Capture the cell that displays the provided text and extract its (x, y) central coordinate. 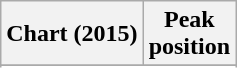
Chart (2015) (72, 34)
Peakposition (189, 34)
